Determine the [X, Y] coordinate at the center of the cell enclosing the given text.  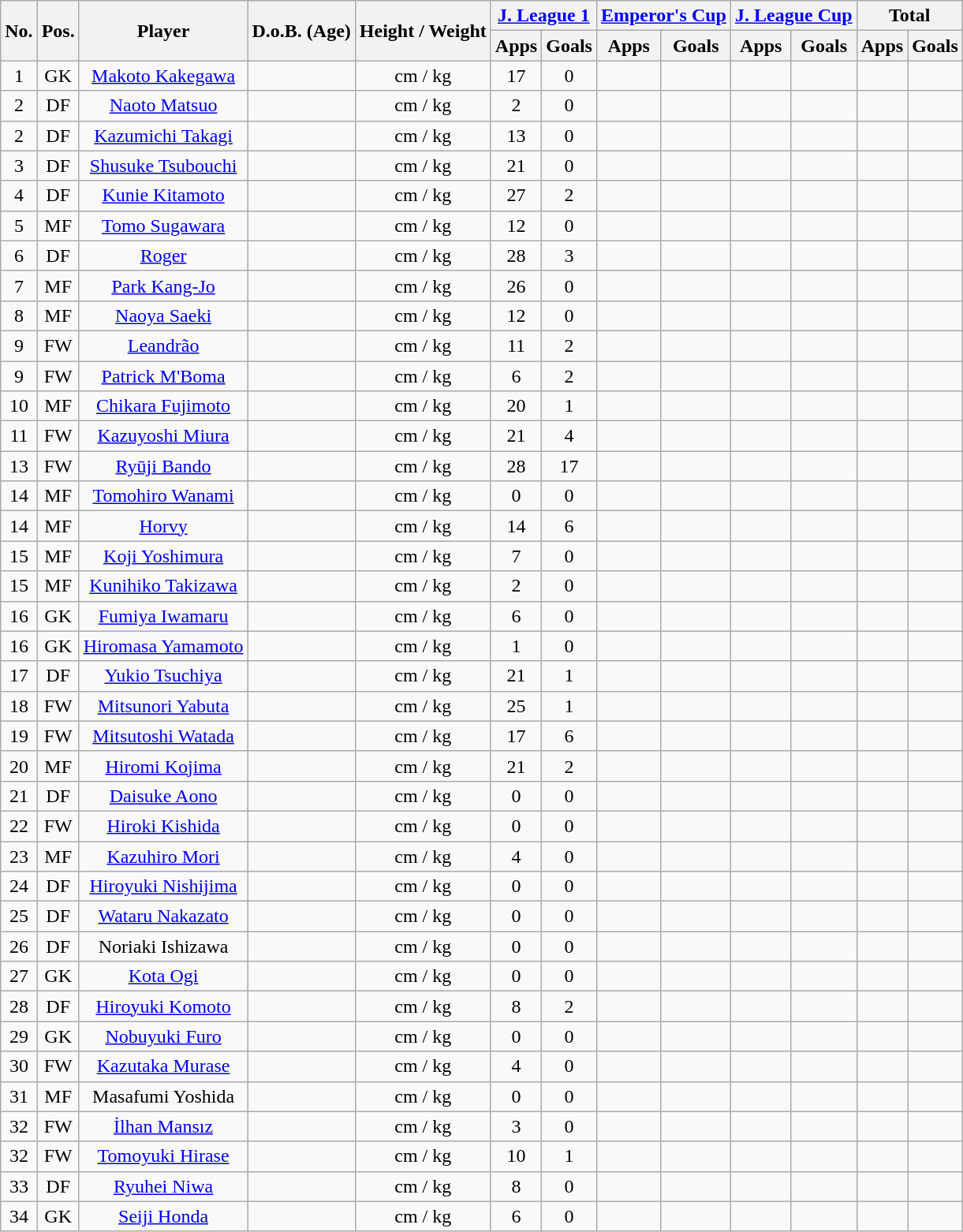
Kunie Kitamoto [163, 196]
Park Kang-Jo [163, 286]
Roger [163, 256]
Chikara Fujimoto [163, 406]
Kazuhiro Mori [163, 856]
Total [909, 16]
Wataru Nakazato [163, 917]
19 [19, 736]
Kota Ogi [163, 976]
23 [19, 856]
Tomohiro Wanami [163, 496]
Kunihiko Takizawa [163, 586]
Daisuke Aono [163, 796]
Hiroyuki Nishijima [163, 887]
Seiji Honda [163, 1216]
Hiromi Kojima [163, 766]
Leandrão [163, 345]
Naoya Saeki [163, 315]
33 [19, 1186]
Ryuhei Niwa [163, 1186]
Tomo Sugawara [163, 226]
18 [19, 706]
22 [19, 826]
Horvy [163, 526]
J. League Cup [793, 16]
Yukio Tsuchiya [163, 676]
Mitsutoshi Watada [163, 736]
Ryūji Bando [163, 466]
Mitsunori Yabuta [163, 706]
Makoto Kakegawa [163, 76]
24 [19, 887]
Naoto Matsuo [163, 106]
Pos. [58, 31]
Player [163, 31]
Kazumichi Takagi [163, 136]
Fumiya Iwamaru [163, 616]
Koji Yoshimura [163, 556]
Patrick M'Boma [163, 376]
Tomoyuki Hirase [163, 1156]
5 [19, 226]
29 [19, 1036]
Height / Weight [423, 31]
Masafumi Yoshida [163, 1096]
Hiromasa Yamamoto [163, 646]
Kazuyoshi Miura [163, 436]
Nobuyuki Furo [163, 1036]
30 [19, 1066]
Noriaki Ishizawa [163, 946]
İlhan Mansız [163, 1126]
D.o.B. (Age) [301, 31]
No. [19, 31]
Kazutaka Murase [163, 1066]
31 [19, 1096]
Hiroyuki Komoto [163, 1006]
Emperor's Cup [663, 16]
Shusuke Tsubouchi [163, 166]
Hiroki Kishida [163, 826]
34 [19, 1216]
J. League 1 [543, 16]
